Pinpoint the cell where the given text exists, returning its [x, y] midpoint coordinate. 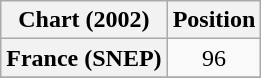
Position [214, 20]
France (SNEP) [84, 58]
96 [214, 58]
Chart (2002) [84, 20]
